Locate the cell with the specified text and output its (X, Y) center coordinate. 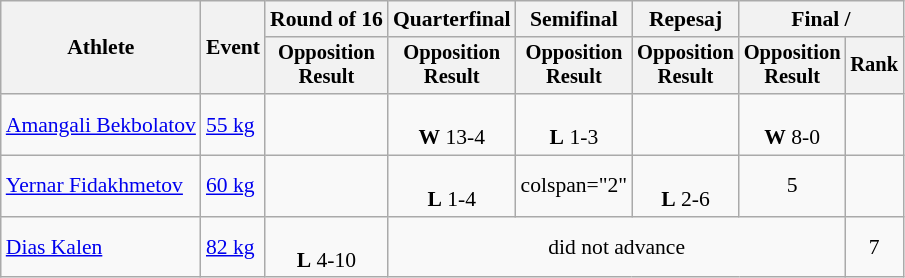
Round of 16 (326, 19)
Final / (821, 19)
L 2-6 (686, 186)
L 1-4 (452, 186)
colspan="2" (574, 186)
Event (233, 48)
Athlete (101, 48)
did not advance (617, 248)
Repesaj (686, 19)
Rank (874, 66)
W 8-0 (792, 124)
7 (874, 248)
Yernar Fidakhmetov (101, 186)
55 kg (233, 124)
Amangali Bekbolatov (101, 124)
L 1-3 (574, 124)
82 kg (233, 248)
Quarterfinal (452, 19)
Semifinal (574, 19)
Dias Kalen (101, 248)
L 4-10 (326, 248)
5 (792, 186)
60 kg (233, 186)
W 13-4 (452, 124)
